Return (x, y) of the center of cell containing provided text 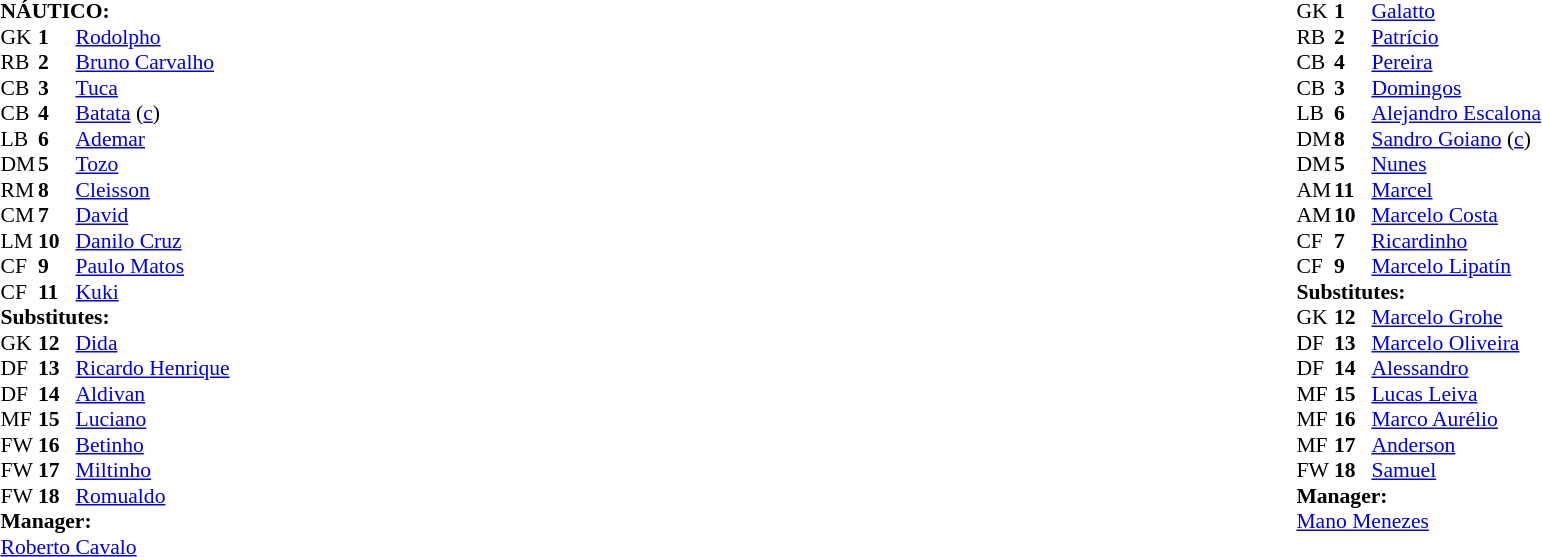
Marco Aurélio (1456, 419)
Pereira (1456, 63)
Rodolpho (153, 37)
Romualdo (153, 496)
Batata (c) (153, 113)
Miltinho (153, 471)
Domingos (1456, 88)
Danilo Cruz (153, 241)
Samuel (1456, 471)
Paulo Matos (153, 267)
Ricardo Henrique (153, 369)
Marcelo Oliveira (1456, 343)
Aldivan (153, 394)
Bruno Carvalho (153, 63)
Alessandro (1456, 369)
Nunes (1456, 165)
Betinho (153, 445)
Marcelo Costa (1456, 215)
Luciano (153, 419)
LM (19, 241)
RM (19, 190)
Kuki (153, 292)
Sandro Goiano (c) (1456, 139)
Marcelo Grohe (1456, 317)
Alejandro Escalona (1456, 113)
Ricardinho (1456, 241)
CM (19, 215)
Mano Menezes (1418, 521)
Cleisson (153, 190)
Marcel (1456, 190)
Dida (153, 343)
Lucas Leiva (1456, 394)
1 (57, 37)
Anderson (1456, 445)
Tuca (153, 88)
Ademar (153, 139)
Tozo (153, 165)
Marcelo Lipatín (1456, 267)
Patrício (1456, 37)
David (153, 215)
